Detect which cell encompasses the target text, then output its [X, Y] center coordinate. 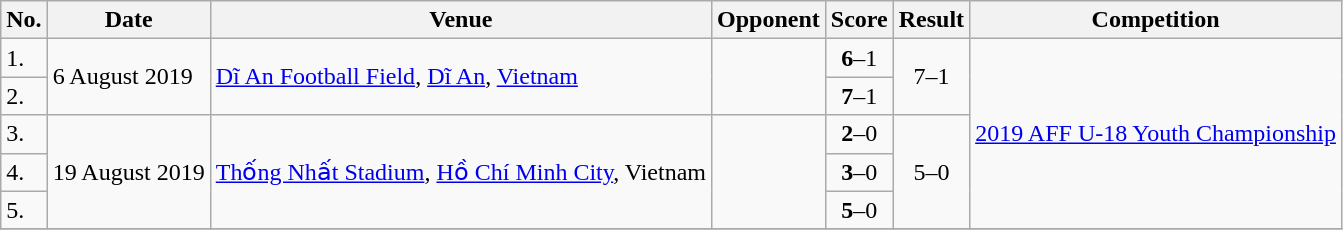
2. [24, 96]
3–0 [859, 172]
No. [24, 20]
1. [24, 58]
Result [931, 20]
Venue [460, 20]
2019 AFF U-18 Youth Championship [1156, 134]
5. [24, 210]
Date [128, 20]
Thống Nhất Stadium, Hồ Chí Minh City, Vietnam [460, 172]
19 August 2019 [128, 172]
6 August 2019 [128, 77]
3. [24, 134]
Score [859, 20]
Competition [1156, 20]
6–1 [859, 58]
2–0 [859, 134]
4. [24, 172]
Opponent [769, 20]
Dĩ An Football Field, Dĩ An, Vietnam [460, 77]
